Output the (X, Y) coordinate of the center of the cell containing the given text.  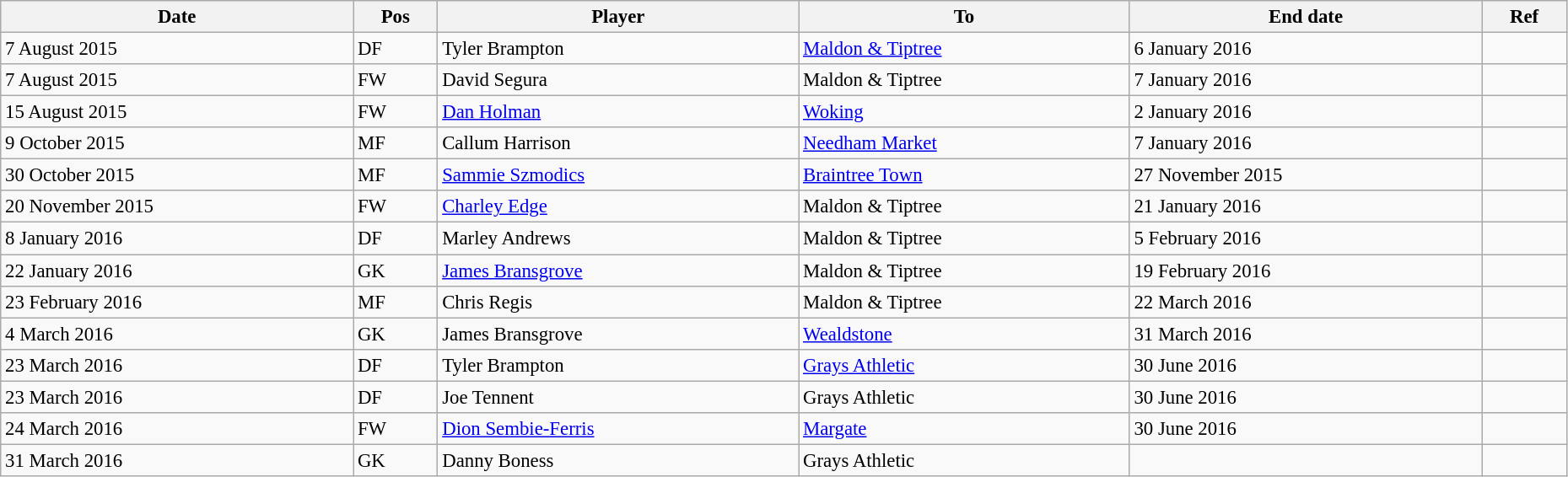
Pos (396, 17)
15 August 2015 (177, 112)
David Segura (618, 80)
Sammie Szmodics (618, 175)
20 November 2015 (177, 206)
22 March 2016 (1306, 302)
End date (1306, 17)
Chris Regis (618, 302)
To (964, 17)
Dion Sembie-Ferris (618, 429)
Needham Market (964, 143)
Margate (964, 429)
Woking (964, 112)
22 January 2016 (177, 271)
24 March 2016 (177, 429)
19 February 2016 (1306, 271)
30 October 2015 (177, 175)
21 January 2016 (1306, 206)
Wealdstone (964, 334)
Date (177, 17)
2 January 2016 (1306, 112)
4 March 2016 (177, 334)
Charley Edge (618, 206)
Braintree Town (964, 175)
Ref (1524, 17)
Dan Holman (618, 112)
6 January 2016 (1306, 49)
23 February 2016 (177, 302)
Player (618, 17)
Marley Andrews (618, 238)
9 October 2015 (177, 143)
Danny Boness (618, 460)
Joe Tennent (618, 397)
5 February 2016 (1306, 238)
8 January 2016 (177, 238)
27 November 2015 (1306, 175)
Callum Harrison (618, 143)
